Return (X, Y) of the center of cell containing provided text 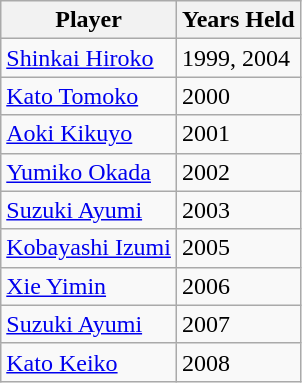
Player (89, 20)
Kato Keiko (89, 362)
2005 (238, 248)
Kato Tomoko (89, 96)
1999, 2004 (238, 58)
2000 (238, 96)
Shinkai Hiroko (89, 58)
2003 (238, 210)
2002 (238, 172)
2006 (238, 286)
Xie Yimin (89, 286)
Yumiko Okada (89, 172)
Years Held (238, 20)
2008 (238, 362)
Kobayashi Izumi (89, 248)
2007 (238, 324)
2001 (238, 134)
Aoki Kikuyo (89, 134)
